Detect which cell encompasses the target text, then output its (X, Y) center coordinate. 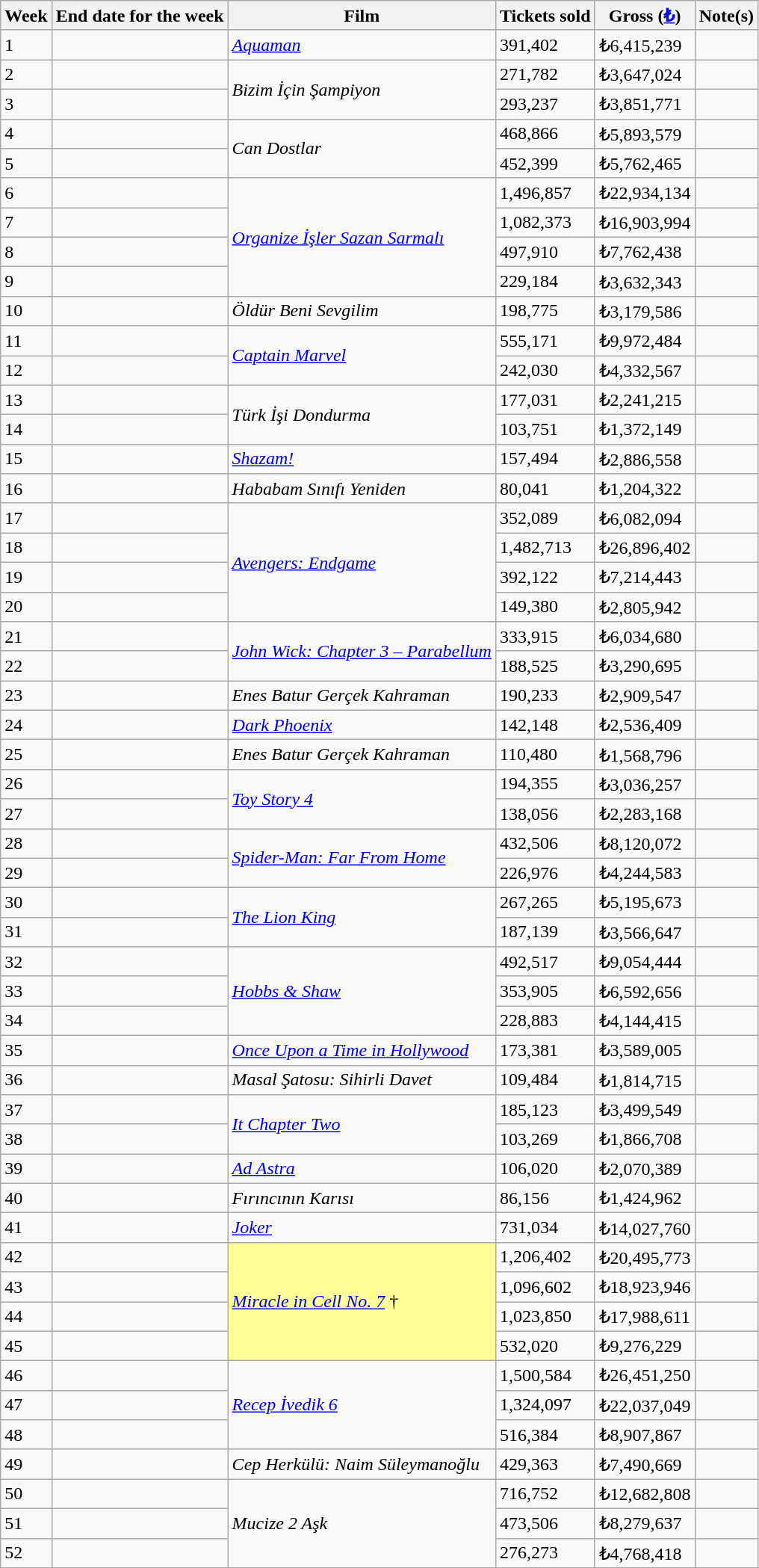
Toy Story 4 (362, 798)
24 (26, 725)
Aquaman (362, 45)
John Wick: Chapter 3 – Parabellum (362, 652)
9 (26, 282)
Hababam Sınıfı Yeniden (362, 489)
Spider-Man: Far From Home (362, 858)
48 (26, 1435)
₺3,632,343 (645, 282)
226,976 (545, 873)
352,089 (545, 518)
1,206,402 (545, 1257)
₺3,566,647 (645, 932)
1,324,097 (545, 1405)
138,056 (545, 814)
47 (26, 1405)
276,273 (545, 1553)
10 (26, 311)
Shazam! (362, 459)
37 (26, 1110)
Avengers: Endgame (362, 562)
Ad Astra (362, 1169)
₺6,034,680 (645, 637)
19 (26, 577)
₺4,144,415 (645, 1021)
₺4,332,567 (645, 371)
1,082,373 (545, 223)
₺3,179,586 (645, 311)
Masal Şatosu: Sihirli Davet (362, 1080)
3 (26, 104)
₺5,893,579 (645, 134)
2 (26, 75)
190,233 (545, 696)
₺20,495,773 (645, 1257)
80,041 (545, 489)
Dark Phoenix (362, 725)
Week (26, 16)
₺3,647,024 (645, 75)
Can Dostlar (362, 148)
Once Upon a Time in Hollywood (362, 1050)
₺4,244,583 (645, 873)
391,402 (545, 45)
Film (362, 16)
₺9,276,229 (645, 1346)
21 (26, 637)
432,506 (545, 843)
149,380 (545, 607)
497,910 (545, 252)
₺2,283,168 (645, 814)
103,751 (545, 430)
27 (26, 814)
End date for the week (140, 16)
42 (26, 1257)
33 (26, 991)
7 (26, 223)
25 (26, 755)
Note(s) (726, 16)
Öldür Beni Sevgilim (362, 311)
₺8,120,072 (645, 843)
Recep İvedik 6 (362, 1405)
293,237 (545, 104)
731,034 (545, 1228)
₺8,279,637 (645, 1523)
1,496,857 (545, 193)
₺3,036,257 (645, 784)
8 (26, 252)
₺12,682,808 (645, 1494)
23 (26, 696)
333,915 (545, 637)
₺4,768,418 (645, 1553)
Organize İşler Sazan Sarmalı (362, 237)
50 (26, 1494)
187,139 (545, 932)
30 (26, 903)
473,506 (545, 1523)
229,184 (545, 282)
353,905 (545, 991)
Türk İşi Dondurma (362, 414)
Hobbs & Shaw (362, 991)
173,381 (545, 1050)
29 (26, 873)
₺5,195,673 (645, 903)
106,020 (545, 1169)
12 (26, 371)
Bizim İçin Şampiyon (362, 90)
₺2,070,389 (645, 1169)
49 (26, 1464)
₺7,214,443 (645, 577)
452,399 (545, 164)
₺2,805,942 (645, 607)
Captain Marvel (362, 356)
44 (26, 1317)
₺1,424,962 (645, 1198)
228,883 (545, 1021)
₺7,762,438 (645, 252)
188,525 (545, 666)
1,500,584 (545, 1376)
₺18,923,946 (645, 1287)
Cep Herkülü: Naim Süleymanoğlu (362, 1464)
₺14,027,760 (645, 1228)
₺22,037,049 (645, 1405)
28 (26, 843)
₺2,886,558 (645, 459)
Gross (₺) (645, 16)
157,494 (545, 459)
267,265 (545, 903)
38 (26, 1139)
271,782 (545, 75)
₺2,909,547 (645, 696)
The Lion King (362, 918)
₺6,415,239 (645, 45)
₺3,290,695 (645, 666)
₺2,241,215 (645, 400)
46 (26, 1376)
₺7,490,669 (645, 1464)
40 (26, 1198)
468,866 (545, 134)
177,031 (545, 400)
22 (26, 666)
₺17,988,611 (645, 1317)
142,148 (545, 725)
185,123 (545, 1110)
₺22,934,134 (645, 193)
198,775 (545, 311)
555,171 (545, 341)
1,096,602 (545, 1287)
51 (26, 1523)
1,023,850 (545, 1317)
₺1,814,715 (645, 1080)
₺8,907,867 (645, 1435)
₺5,762,465 (645, 164)
45 (26, 1346)
35 (26, 1050)
Joker (362, 1228)
716,752 (545, 1494)
41 (26, 1228)
532,020 (545, 1346)
18 (26, 548)
86,156 (545, 1198)
₺1,372,149 (645, 430)
14 (26, 430)
1 (26, 45)
₺3,589,005 (645, 1050)
31 (26, 932)
492,517 (545, 962)
₺1,866,708 (645, 1139)
110,480 (545, 755)
6 (26, 193)
Mucize 2 Aşk (362, 1523)
34 (26, 1021)
20 (26, 607)
4 (26, 134)
₺6,082,094 (645, 518)
516,384 (545, 1435)
52 (26, 1553)
Miracle in Cell No. 7 † (362, 1301)
1,482,713 (545, 548)
36 (26, 1080)
Fırıncının Karısı (362, 1198)
₺2,536,409 (645, 725)
43 (26, 1287)
39 (26, 1169)
103,269 (545, 1139)
16 (26, 489)
₺1,568,796 (645, 755)
₺3,499,549 (645, 1110)
242,030 (545, 371)
32 (26, 962)
₺6,592,656 (645, 991)
17 (26, 518)
₺9,972,484 (645, 341)
429,363 (545, 1464)
11 (26, 341)
15 (26, 459)
392,122 (545, 577)
5 (26, 164)
₺26,896,402 (645, 548)
₺1,204,322 (645, 489)
Tickets sold (545, 16)
₺16,903,994 (645, 223)
It Chapter Two (362, 1124)
13 (26, 400)
₺9,054,444 (645, 962)
194,355 (545, 784)
₺3,851,771 (645, 104)
₺26,451,250 (645, 1376)
109,484 (545, 1080)
26 (26, 784)
